Determine the [X, Y] coordinate at the center of the cell enclosing the given text.  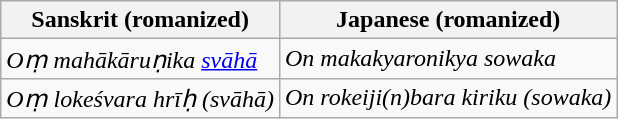
Sanskrit (romanized) [140, 20]
On makakyaronikya sowaka [448, 59]
Oṃ lokeśvara hrīḥ (svāhā) [140, 98]
On rokeiji(n)bara kiriku (sowaka) [448, 98]
Oṃ mahākāruṇika svāhā [140, 59]
Japanese (romanized) [448, 20]
